Return the (X, Y) coordinate for the center point of the cell that contains the specified text.  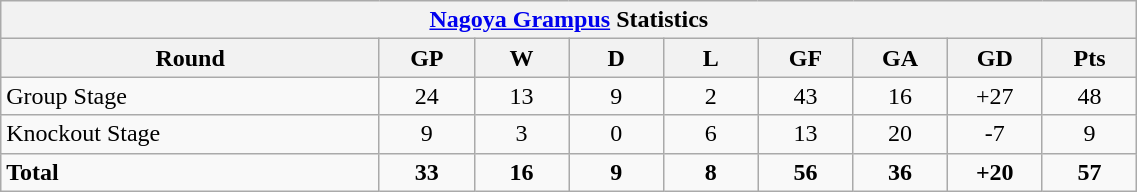
+20 (994, 172)
0 (616, 134)
20 (900, 134)
GD (994, 58)
48 (1090, 96)
Pts (1090, 58)
Group Stage (190, 96)
57 (1090, 172)
Nagoya Grampus Statistics (569, 20)
36 (900, 172)
Total (190, 172)
Round (190, 58)
8 (710, 172)
43 (806, 96)
GP (426, 58)
33 (426, 172)
L (710, 58)
D (616, 58)
2 (710, 96)
W (522, 58)
Knockout Stage (190, 134)
24 (426, 96)
GF (806, 58)
56 (806, 172)
3 (522, 134)
GA (900, 58)
6 (710, 134)
-7 (994, 134)
+27 (994, 96)
